For the text-containing cell, return its midpoint in (x, y) coordinate format. 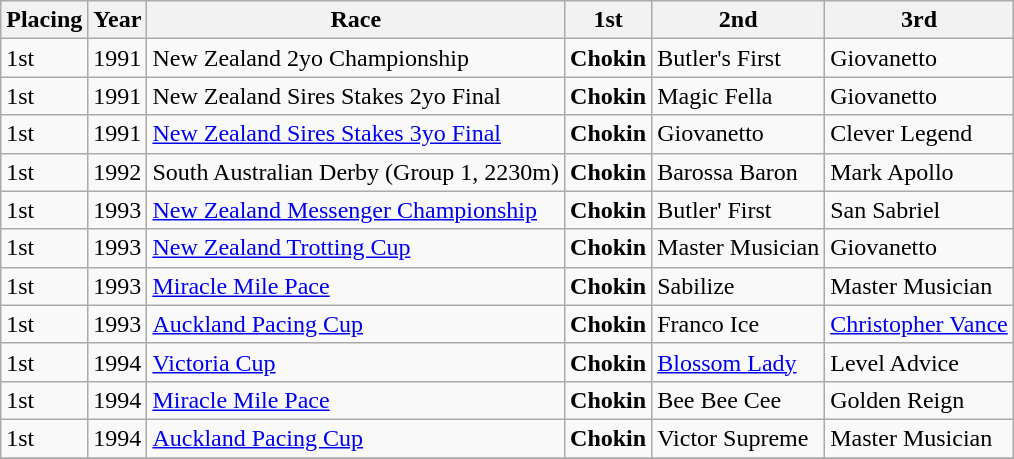
Blossom Lady (738, 362)
Mark Apollo (920, 172)
3rd (920, 20)
Golden Reign (920, 400)
Placing (44, 20)
Bee Bee Cee (738, 400)
Clever Legend (920, 134)
Victor Supreme (738, 438)
1992 (118, 172)
Butler' First (738, 210)
Level Advice (920, 362)
Year (118, 20)
New Zealand Messenger Championship (356, 210)
New Zealand 2yo Championship (356, 58)
New Zealand Sires Stakes 3yo Final (356, 134)
New Zealand Trotting Cup (356, 248)
Franco Ice (738, 324)
Sabilize (738, 286)
San Sabriel (920, 210)
Barossa Baron (738, 172)
Race (356, 20)
2nd (738, 20)
South Australian Derby (Group 1, 2230m) (356, 172)
Magic Fella (738, 96)
Butler's First (738, 58)
New Zealand Sires Stakes 2yo Final (356, 96)
Victoria Cup (356, 362)
Christopher Vance (920, 324)
